Identify which cell holds the provided text, then report its (x, y) central coordinate. 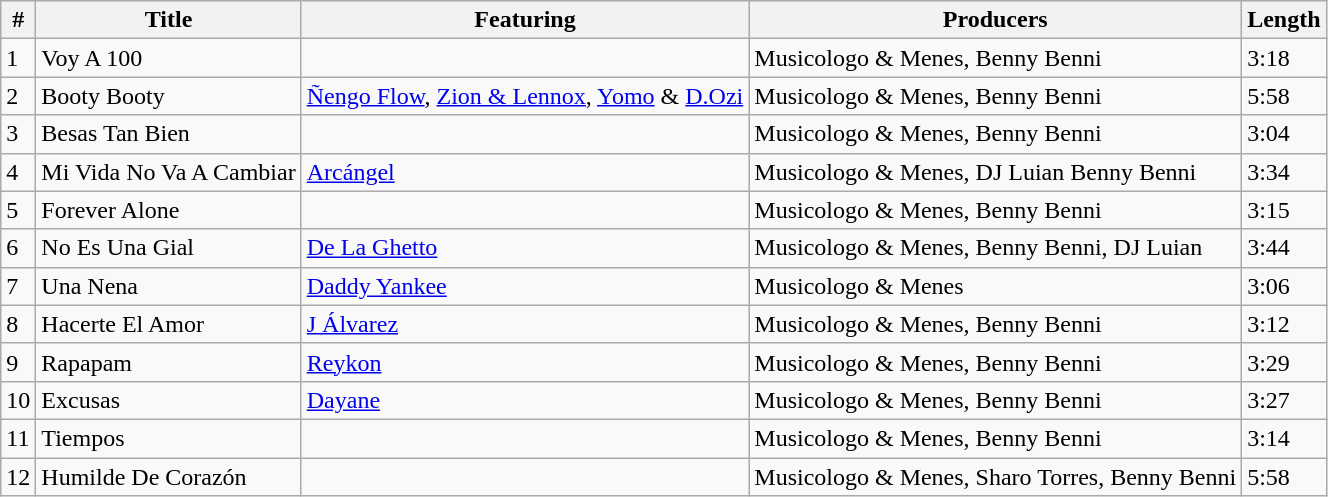
6 (18, 248)
7 (18, 286)
3:29 (1284, 362)
Dayane (525, 400)
8 (18, 324)
Rapapam (168, 362)
Daddy Yankee (525, 286)
Featuring (525, 20)
Besas Tan Bien (168, 134)
10 (18, 400)
Mi Vida No Va A Cambiar (168, 172)
Arcángel (525, 172)
Reykon (525, 362)
11 (18, 438)
2 (18, 96)
De La Ghetto (525, 248)
3:44 (1284, 248)
5 (18, 210)
3:34 (1284, 172)
Musicologo & Menes, Benny Benni, DJ Luian (996, 248)
Excusas (168, 400)
Musicologo & Menes (996, 286)
Tiempos (168, 438)
3:27 (1284, 400)
Voy A 100 (168, 58)
Una Nena (168, 286)
# (18, 20)
Booty Booty (168, 96)
3:14 (1284, 438)
Length (1284, 20)
Musicologo & Menes, Sharo Torres, Benny Benni (996, 477)
Producers (996, 20)
9 (18, 362)
4 (18, 172)
Humilde De Corazón (168, 477)
Ñengo Flow, Zion & Lennox, Yomo & D.Ozi (525, 96)
No Es Una Gial (168, 248)
3:06 (1284, 286)
Musicologo & Menes, DJ Luian Benny Benni (996, 172)
Title (168, 20)
12 (18, 477)
3:18 (1284, 58)
3:12 (1284, 324)
3 (18, 134)
3:15 (1284, 210)
3:04 (1284, 134)
Forever Alone (168, 210)
1 (18, 58)
J Álvarez (525, 324)
Hacerte El Amor (168, 324)
